Scan for the cell matching the given text and deliver its [x, y] coordinate at center. 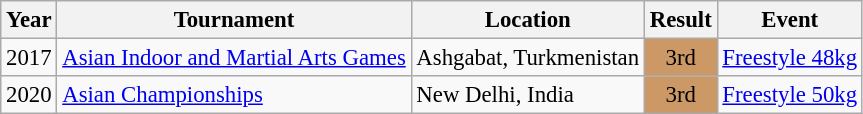
Location [528, 20]
Asian Indoor and Martial Arts Games [234, 58]
Year [29, 20]
Ashgabat, Turkmenistan [528, 58]
Tournament [234, 20]
New Delhi, India [528, 95]
Result [680, 20]
2017 [29, 58]
Asian Championships [234, 95]
Freestyle 50kg [790, 95]
Event [790, 20]
Freestyle 48kg [790, 58]
2020 [29, 95]
